Provide the [X, Y] coordinate of the cell's center where the given text is located.  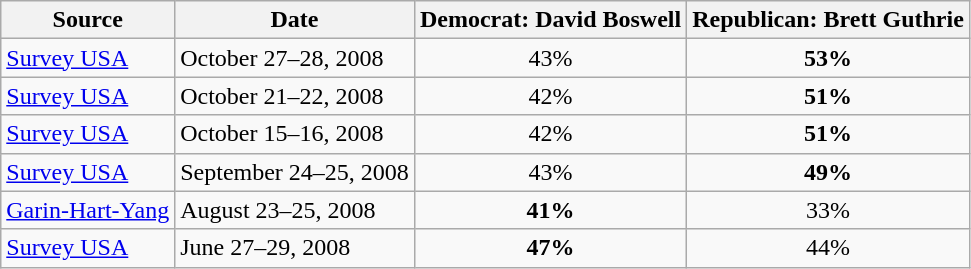
53% [828, 58]
October 21–22, 2008 [295, 96]
Garin-Hart-Yang [88, 210]
Republican: Brett Guthrie [828, 20]
47% [550, 248]
June 27–29, 2008 [295, 248]
Democrat: David Boswell [550, 20]
41% [550, 210]
Source [88, 20]
49% [828, 172]
October 15–16, 2008 [295, 134]
October 27–28, 2008 [295, 58]
44% [828, 248]
Date [295, 20]
August 23–25, 2008 [295, 210]
33% [828, 210]
September 24–25, 2008 [295, 172]
